Identify which cell holds the provided text, then report its [X, Y] central coordinate. 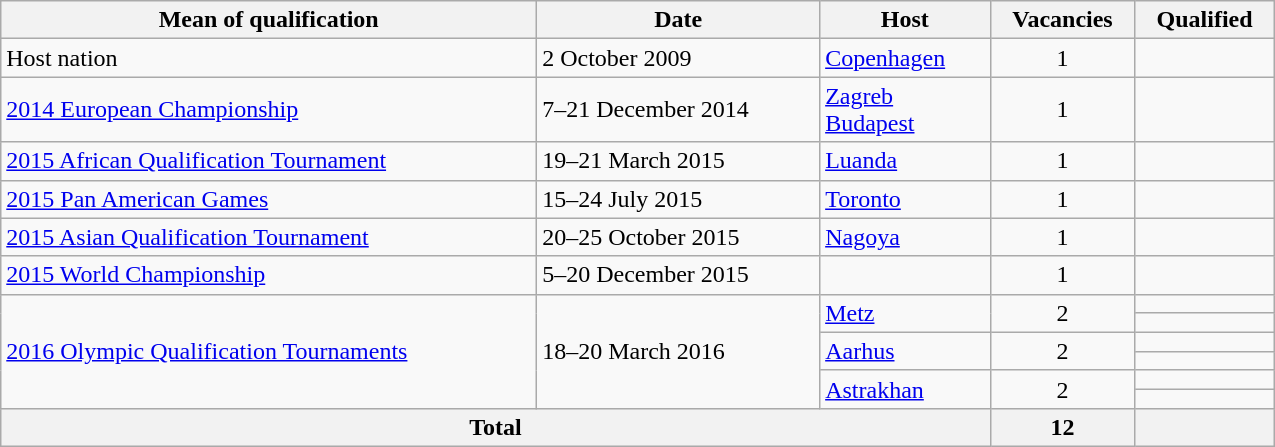
Date [678, 20]
12 [1062, 427]
Luanda [905, 161]
18–20 March 2016 [678, 351]
Nagoya [905, 237]
2015 Pan American Games [269, 199]
Zagreb Budapest [905, 110]
Host [905, 20]
Total [496, 427]
Qualified [1204, 20]
Metz [905, 313]
Astrakhan [905, 389]
5–20 December 2015 [678, 275]
2016 Olympic Qualification Tournaments [269, 351]
20–25 October 2015 [678, 237]
Host nation [269, 58]
19–21 March 2015 [678, 161]
2014 European Championship [269, 110]
Vacancies [1062, 20]
15–24 July 2015 [678, 199]
Mean of qualification [269, 20]
2015 World Championship [269, 275]
Copenhagen [905, 58]
Toronto [905, 199]
2015 Asian Qualification Tournament [269, 237]
7–21 December 2014 [678, 110]
2015 African Qualification Tournament [269, 161]
Aarhus [905, 351]
2 October 2009 [678, 58]
